Find where the given text appears and provide that cell's center as (X, Y) coordinate. 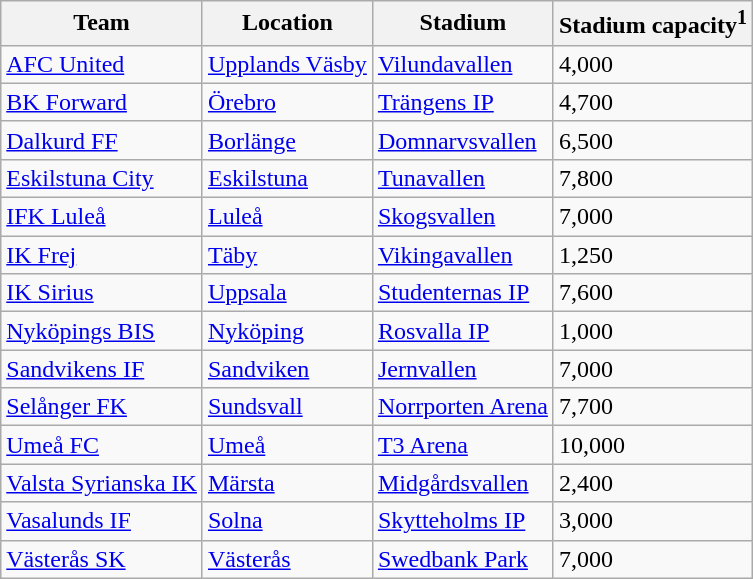
IK Frej (102, 255)
Location (287, 24)
Nyköping (287, 331)
6,500 (652, 140)
2,400 (652, 483)
Skogsvallen (462, 217)
Midgårdsvallen (462, 483)
Trängens IP (462, 102)
Umeå FC (102, 445)
Selånger FK (102, 407)
Swedbank Park (462, 559)
Dalkurd FF (102, 140)
4,700 (652, 102)
Valsta Syrianska IK (102, 483)
1,000 (652, 331)
Nyköpings BIS (102, 331)
Västerås (287, 559)
Sandvikens IF (102, 369)
Studenternas IP (462, 293)
Rosvalla IP (462, 331)
Umeå (287, 445)
Uppsala (287, 293)
Vasalunds IF (102, 521)
Borlänge (287, 140)
7,800 (652, 178)
Domnarvsvallen (462, 140)
Skytteholms IP (462, 521)
Sandviken (287, 369)
Stadium capacity1 (652, 24)
Solna (287, 521)
Luleå (287, 217)
Jernvallen (462, 369)
AFC United (102, 64)
Västerås SK (102, 559)
T3 Arena (462, 445)
Märsta (287, 483)
Täby (287, 255)
10,000 (652, 445)
Eskilstuna City (102, 178)
4,000 (652, 64)
1,250 (652, 255)
Upplands Väsby (287, 64)
Eskilstuna (287, 178)
7,600 (652, 293)
7,700 (652, 407)
Team (102, 24)
Örebro (287, 102)
IK Sirius (102, 293)
Vilundavallen (462, 64)
IFK Luleå (102, 217)
Norrporten Arena (462, 407)
Sundsvall (287, 407)
Tunavallen (462, 178)
BK Forward (102, 102)
Stadium (462, 24)
3,000 (652, 521)
Vikingavallen (462, 255)
